From the cell containing the given text, extract its center point as [x, y] coordinate. 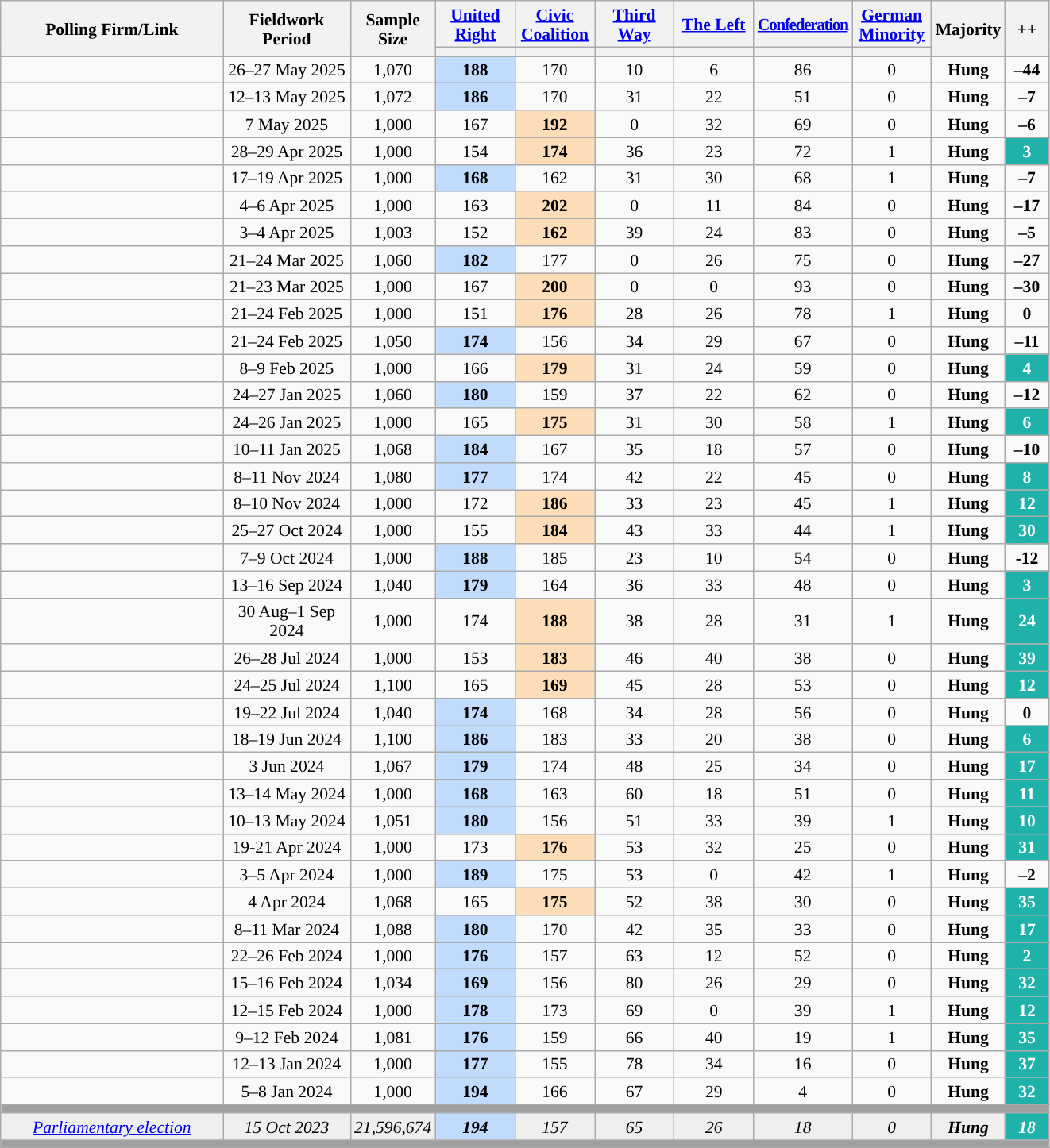
59 [803, 368]
20 [714, 739]
43 [635, 530]
19–22 Jul 2024 [287, 712]
80 [635, 983]
21,596,674 [392, 1127]
75 [803, 260]
–6 [1026, 124]
86 [803, 70]
2 [1026, 956]
3–4 Apr 2025 [287, 233]
164 [554, 584]
8–9 Feb 2025 [287, 368]
1,081 [392, 1037]
FieldworkPeriod [287, 29]
44 [803, 530]
7 May 2025 [287, 124]
24–25 Jul 2024 [287, 685]
Polling Firm/Link [112, 29]
151 [475, 314]
German Minority [891, 24]
5–8 Jan 2024 [287, 1092]
21–23 Mar 2025 [287, 287]
152 [475, 233]
Parliamentary election [112, 1127]
4 Apr 2024 [287, 902]
–10 [1026, 449]
1,072 [392, 97]
8 [1026, 476]
–11 [1026, 341]
21–24 Mar 2025 [287, 260]
Confederation [803, 24]
185 [554, 557]
15 Oct 2023 [287, 1127]
12–13 Jan 2024 [287, 1064]
1,070 [392, 70]
84 [803, 206]
189 [475, 875]
Third Way [635, 24]
24–27 Jan 2025 [287, 395]
7–9 Oct 2024 [287, 557]
9–12 Feb 2024 [287, 1037]
8–10 Nov 2024 [287, 503]
The Left [714, 24]
4–6 Apr 2025 [287, 206]
93 [803, 287]
1,067 [392, 766]
Majority [969, 29]
3 Jun 2024 [287, 766]
83 [803, 233]
26–28 Jul 2024 [287, 658]
66 [635, 1037]
56 [803, 712]
1,088 [392, 929]
25–27 Oct 2024 [287, 530]
202 [554, 206]
–17 [1026, 206]
26–27 May 2025 [287, 70]
19 [803, 1037]
22–26 Feb 2024 [287, 956]
–27 [1026, 260]
8–11 Nov 2024 [287, 476]
17–19 Apr 2025 [287, 178]
1,050 [392, 341]
++ [1026, 29]
United Right [475, 24]
24–26 Jan 2025 [287, 422]
-12 [1026, 557]
Sample Size [392, 29]
13–14 May 2024 [287, 793]
15–16 Feb 2024 [287, 983]
1,003 [392, 233]
58 [803, 422]
10–13 May 2024 [287, 820]
68 [803, 178]
192 [554, 124]
28–29 Apr 2025 [287, 151]
13–16 Sep 2024 [287, 584]
18–19 Jun 2024 [287, 739]
12–15 Feb 2024 [287, 1010]
200 [554, 287]
3–5 Apr 2024 [287, 875]
–44 [1026, 70]
54 [803, 557]
1,034 [392, 983]
65 [635, 1127]
10–11 Jan 2025 [287, 449]
16 [803, 1064]
19-21 Apr 2024 [287, 847]
–30 [1026, 287]
72 [803, 151]
8–11 Mar 2024 [287, 929]
60 [635, 793]
182 [475, 260]
154 [475, 151]
–5 [1026, 233]
57 [803, 449]
Civic Coalition [554, 24]
178 [475, 1010]
30 Aug–1 Sep 2024 [287, 621]
172 [475, 503]
1,051 [392, 820]
1,080 [392, 476]
–2 [1026, 875]
12–13 May 2025 [287, 97]
153 [475, 658]
–12 [1026, 395]
46 [635, 658]
63 [635, 956]
62 [803, 395]
